Return the [X, Y] coordinate for the center point of the cell that contains the specified text.  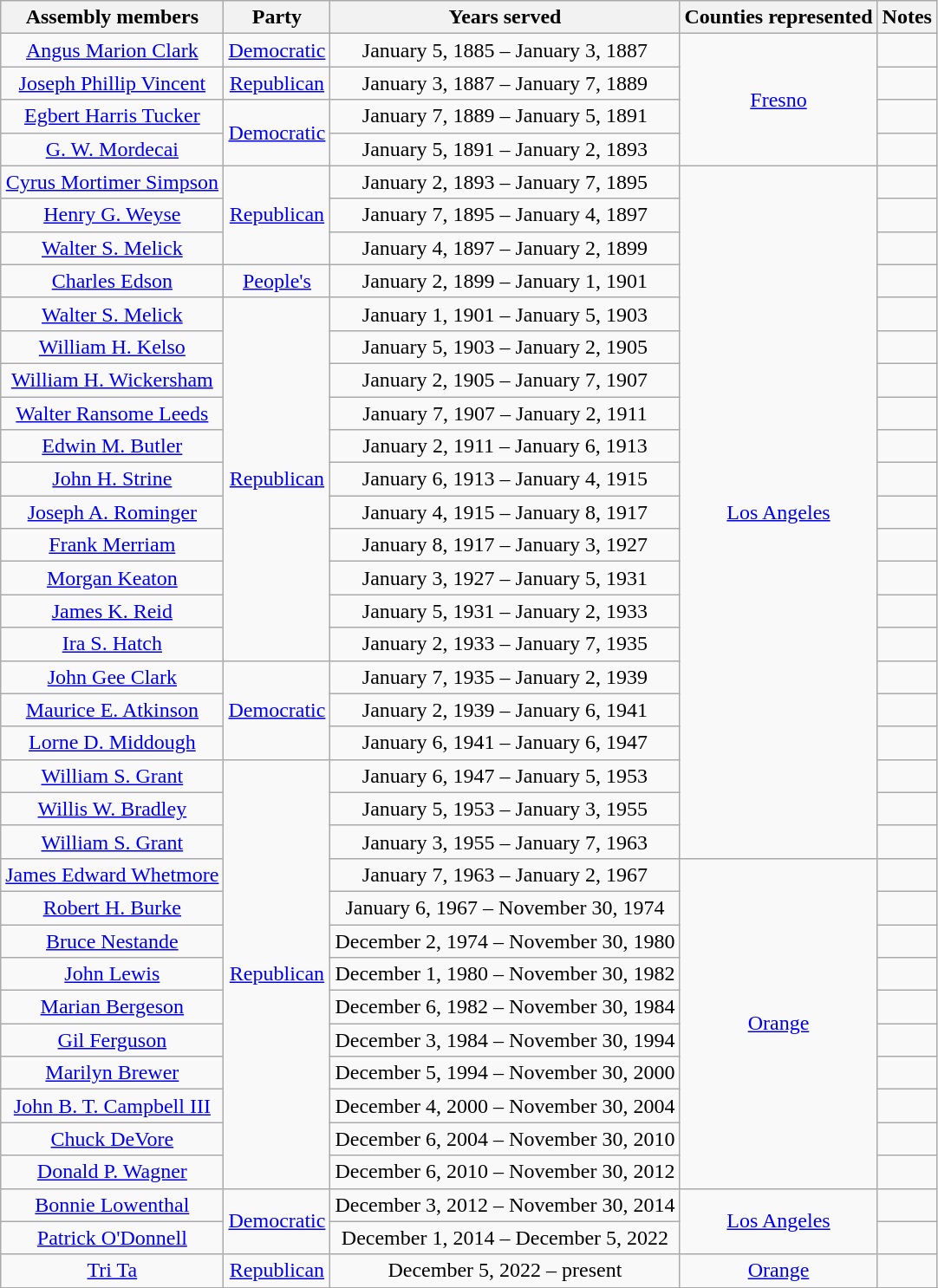
December 6, 2004 – November 30, 2010 [505, 1139]
January 2, 1893 – January 7, 1895 [505, 182]
January 5, 1953 – January 3, 1955 [505, 809]
Frank Merriam [113, 545]
January 7, 1907 – January 2, 1911 [505, 413]
John B. T. Campbell III [113, 1106]
Bruce Nestande [113, 940]
Charles Edson [113, 281]
John H. Strine [113, 479]
January 4, 1915 – January 8, 1917 [505, 512]
Robert H. Burke [113, 907]
December 3, 2012 – November 30, 2014 [505, 1205]
John Lewis [113, 974]
December 2, 1974 – November 30, 1980 [505, 940]
Henry G. Weyse [113, 215]
Maurice E. Atkinson [113, 710]
William H. Kelso [113, 347]
Angus Marion Clark [113, 50]
Donald P. Wagner [113, 1172]
Willis W. Bradley [113, 809]
Counties represented [778, 17]
Joseph Phillip Vincent [113, 83]
December 1, 2014 – December 5, 2022 [505, 1238]
January 7, 1895 – January 4, 1897 [505, 215]
December 1, 1980 – November 30, 1982 [505, 974]
January 5, 1931 – January 2, 1933 [505, 611]
Marilyn Brewer [113, 1073]
December 5, 1994 – November 30, 2000 [505, 1073]
Joseph A. Rominger [113, 512]
January 6, 1967 – November 30, 1974 [505, 907]
Party [277, 17]
January 2, 1939 – January 6, 1941 [505, 710]
People's [277, 281]
January 7, 1935 – January 2, 1939 [505, 677]
January 6, 1913 – January 4, 1915 [505, 479]
January 2, 1933 – January 7, 1935 [505, 644]
Cyrus Mortimer Simpson [113, 182]
John Gee Clark [113, 677]
January 5, 1891 – January 2, 1893 [505, 149]
Morgan Keaton [113, 578]
Edwin M. Butler [113, 446]
January 6, 1947 – January 5, 1953 [505, 776]
Bonnie Lowenthal [113, 1205]
Patrick O'Donnell [113, 1238]
December 4, 2000 – November 30, 2004 [505, 1106]
G. W. Mordecai [113, 149]
Assembly members [113, 17]
January 3, 1887 – January 7, 1889 [505, 83]
December 6, 2010 – November 30, 2012 [505, 1172]
January 2, 1899 – January 1, 1901 [505, 281]
January 8, 1917 – January 3, 1927 [505, 545]
January 5, 1903 – January 2, 1905 [505, 347]
January 6, 1941 – January 6, 1947 [505, 743]
January 3, 1955 – January 7, 1963 [505, 842]
January 4, 1897 – January 2, 1899 [505, 248]
James K. Reid [113, 611]
Lorne D. Middough [113, 743]
January 7, 1889 – January 5, 1891 [505, 116]
Years served [505, 17]
December 5, 2022 – present [505, 1271]
December 6, 1982 – November 30, 1984 [505, 1007]
James Edward Whetmore [113, 875]
January 1, 1901 – January 5, 1903 [505, 314]
January 7, 1963 – January 2, 1967 [505, 875]
Walter Ransome Leeds [113, 413]
William H. Wickersham [113, 380]
Ira S. Hatch [113, 644]
January 5, 1885 – January 3, 1887 [505, 50]
Fresno [778, 100]
Gil Ferguson [113, 1040]
Tri Ta [113, 1271]
Notes [907, 17]
December 3, 1984 – November 30, 1994 [505, 1040]
January 3, 1927 – January 5, 1931 [505, 578]
January 2, 1911 – January 6, 1913 [505, 446]
January 2, 1905 – January 7, 1907 [505, 380]
Egbert Harris Tucker [113, 116]
Marian Bergeson [113, 1007]
Chuck DeVore [113, 1139]
